Capture the cell that displays the provided text and extract its (x, y) central coordinate. 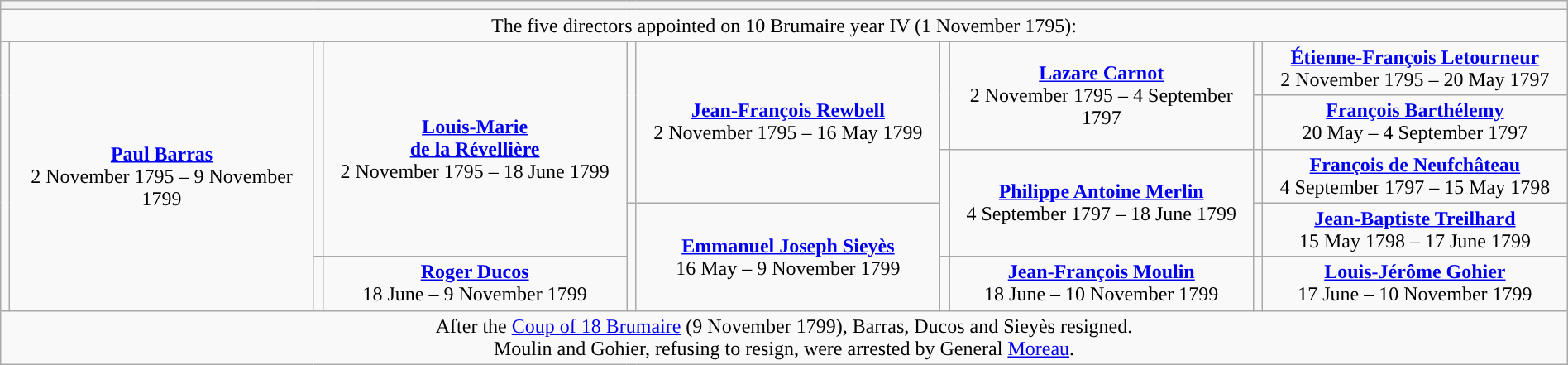
Emmanuel Joseph Sieyès16 May – 9 November 1799 (788, 257)
Lazare Carnot2 November 1795 – 4 September 1797 (1102, 95)
François Barthélemy20 May – 4 September 1797 (1416, 122)
Philippe Antoine Merlin4 September 1797 – 18 June 1799 (1102, 203)
Louis-Mariede la Révellière2 November 1795 – 18 June 1799 (475, 149)
Jean-Baptiste Treilhard15 May 1798 – 17 June 1799 (1416, 230)
Étienne-François Letourneur2 November 1795 – 20 May 1797 (1416, 68)
Roger Ducos18 June – 9 November 1799 (475, 283)
Jean-François Moulin18 June – 10 November 1799 (1102, 283)
Jean-François Rewbell2 November 1795 – 16 May 1799 (788, 122)
François de Neufchâteau4 September 1797 – 15 May 1798 (1416, 175)
Paul Barras2 November 1795 – 9 November 1799 (162, 175)
Louis-Jérôme Gohier17 June – 10 November 1799 (1416, 283)
The five directors appointed on 10 Brumaire year IV (1 November 1795): (784, 26)
